Identify which cell holds the provided text, then report its [X, Y] central coordinate. 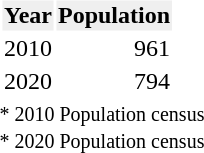
794 [114, 81]
2020 [28, 81]
961 [114, 49]
Population [114, 15]
Year [28, 15]
2010 [28, 49]
